Return (x, y) of the center of cell containing provided text 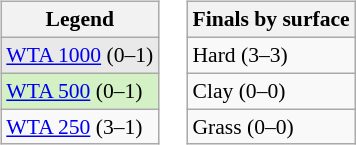
Clay (0–0) (270, 91)
WTA 500 (0–1) (80, 91)
Finals by surface (270, 20)
Grass (0–0) (270, 127)
Hard (3–3) (270, 55)
WTA 1000 (0–1) (80, 55)
Legend (80, 20)
WTA 250 (3–1) (80, 127)
